Capture the cell that displays the provided text and extract its [X, Y] central coordinate. 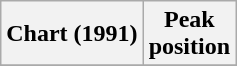
Chart (1991) [72, 34]
Peak position [189, 34]
